Determine the [x, y] coordinate at the center of the cell enclosing the given text.  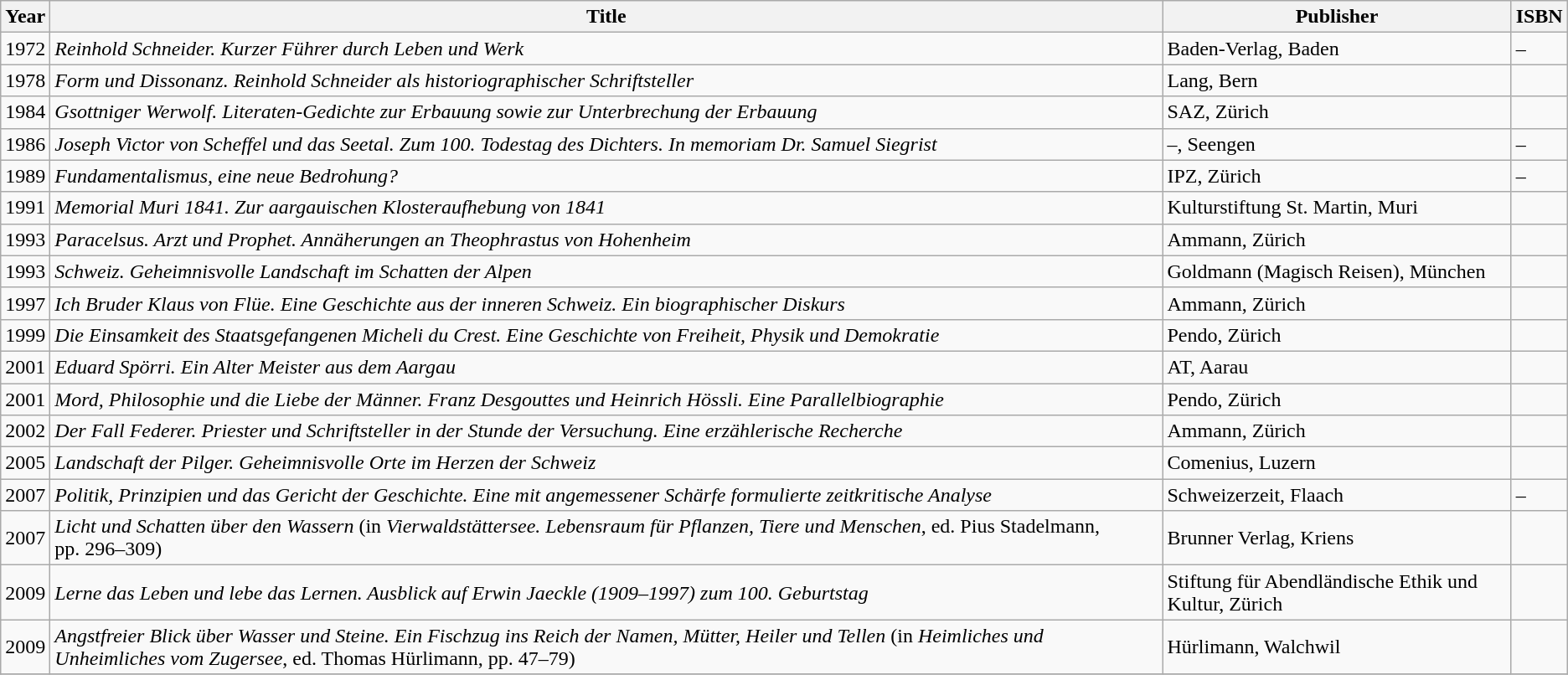
Schweiz. Geheimnisvolle Landschaft im Schatten der Alpen [606, 271]
Die Einsamkeit des Staatsgefangenen Micheli du Crest. Eine Geschichte von Freiheit, Physik und Demokratie [606, 335]
2002 [25, 431]
Title [606, 17]
Brunner Verlag, Kriens [1337, 538]
Fundamentalismus, eine neue Bedrohung? [606, 176]
1986 [25, 144]
AT, Aarau [1337, 367]
1978 [25, 80]
Landschaft der Pilger. Geheimnisvolle Orte im Herzen der Schweiz [606, 463]
1997 [25, 303]
Lerne das Leben und lebe das Lernen. Ausblick auf Erwin Jaeckle (1909–1997) zum 100. Geburtstag [606, 593]
Paracelsus. Arzt und Prophet. Annäherungen an Theophrastus von Hohenheim [606, 240]
Comenius, Luzern [1337, 463]
Eduard Spörri. Ein Alter Meister aus dem Aargau [606, 367]
SAZ, Zürich [1337, 112]
Publisher [1337, 17]
1972 [25, 49]
Goldmann (Magisch Reisen), München [1337, 271]
–, Seengen [1337, 144]
Reinhold Schneider. Kurzer Führer durch Leben und Werk [606, 49]
ISBN [1540, 17]
Joseph Victor von Scheffel und das Seetal. Zum 100. Todestag des Dichters. In memoriam Dr. Samuel Siegrist [606, 144]
Memorial Muri 1841. Zur aargauischen Klosteraufhebung von 1841 [606, 208]
Stiftung für Abendländische Ethik und Kultur, Zürich [1337, 593]
Der Fall Federer. Priester und Schriftsteller in der Stunde der Versuchung. Eine erzählerische Recherche [606, 431]
Schweizerzeit, Flaach [1337, 495]
Form und Dissonanz. Reinhold Schneider als historiographischer Schriftsteller [606, 80]
Kulturstiftung St. Martin, Muri [1337, 208]
Ich Bruder Klaus von Flüe. Eine Geschichte aus der inneren Schweiz. Ein biographischer Diskurs [606, 303]
Licht und Schatten über den Wassern (in Vierwaldstättersee. Lebensraum für Pflanzen, Tiere und Menschen, ed. Pius Stadelmann, pp. 296–309) [606, 538]
1991 [25, 208]
1989 [25, 176]
Gsottniger Werwolf. Literaten-Gedichte zur Erbauung sowie zur Unterbrechung der Erbauung [606, 112]
Hürlimann, Walchwil [1337, 647]
1984 [25, 112]
Baden-Verlag, Baden [1337, 49]
Mord, Philosophie und die Liebe der Männer. Franz Desgouttes und Heinrich Hössli. Eine Parallelbiographie [606, 399]
2005 [25, 463]
IPZ, Zürich [1337, 176]
1999 [25, 335]
Politik, Prinzipien und das Gericht der Geschichte. Eine mit angemessener Schärfe formulierte zeitkritische Analyse [606, 495]
Lang, Bern [1337, 80]
Year [25, 17]
